Scan for the cell matching the given text and deliver its [x, y] coordinate at center. 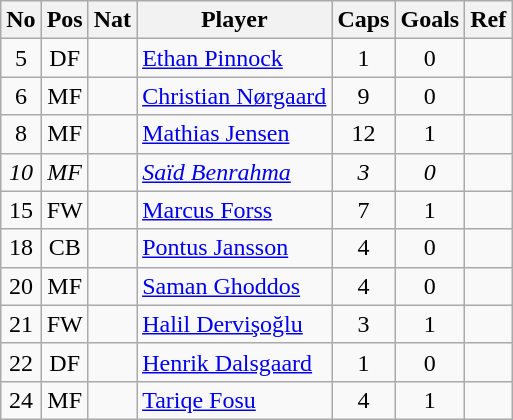
8 [21, 134]
Player [234, 20]
5 [21, 58]
9 [364, 96]
Halil Dervişoğlu [234, 324]
Saman Ghoddos [234, 286]
Christian Nørgaard [234, 96]
15 [21, 210]
18 [21, 248]
Caps [364, 20]
CB [64, 248]
Marcus Forss [234, 210]
10 [21, 172]
Pontus Jansson [234, 248]
7 [364, 210]
24 [21, 400]
Pos [64, 20]
12 [364, 134]
Saïd Benrahma [234, 172]
Nat [112, 20]
Tariqe Fosu [234, 400]
Goals [430, 20]
22 [21, 362]
6 [21, 96]
20 [21, 286]
Ethan Pinnock [234, 58]
Henrik Dalsgaard [234, 362]
No [21, 20]
Ref [488, 20]
21 [21, 324]
Mathias Jensen [234, 134]
